Return the (X, Y) coordinate for the center point of the cell that contains the specified text.  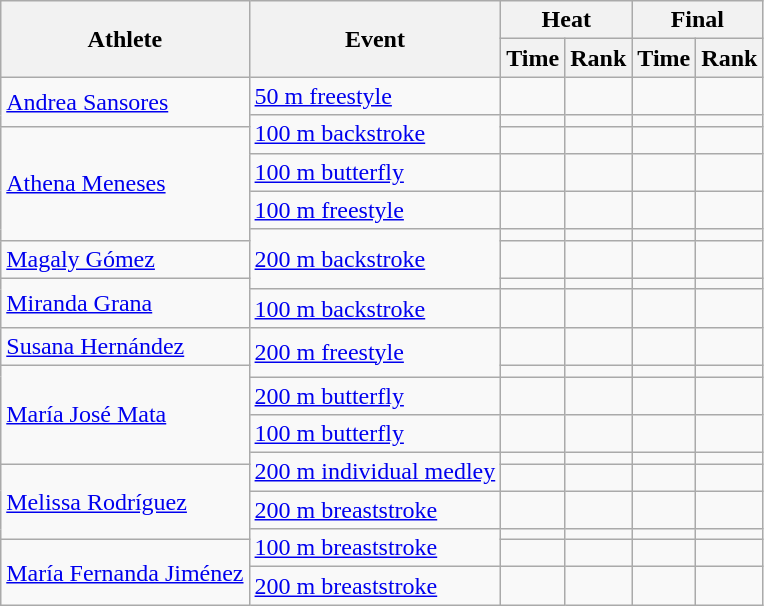
Heat (566, 20)
Final (698, 20)
Athlete (125, 39)
Magaly Gómez (125, 259)
50 m freestyle (375, 96)
Melissa Rodríguez (125, 502)
200 m butterfly (375, 395)
100 m breaststroke (375, 548)
María José Mata (125, 414)
María Fernanda Jiménez (125, 572)
Susana Hernández (125, 346)
100 m freestyle (375, 210)
200 m freestyle (375, 352)
Miranda Grana (125, 302)
Andrea Sansores (125, 102)
200 m individual medley (375, 472)
Athena Meneses (125, 183)
200 m backstroke (375, 259)
Event (375, 39)
